Detect which cell encompasses the target text, then output its [X, Y] center coordinate. 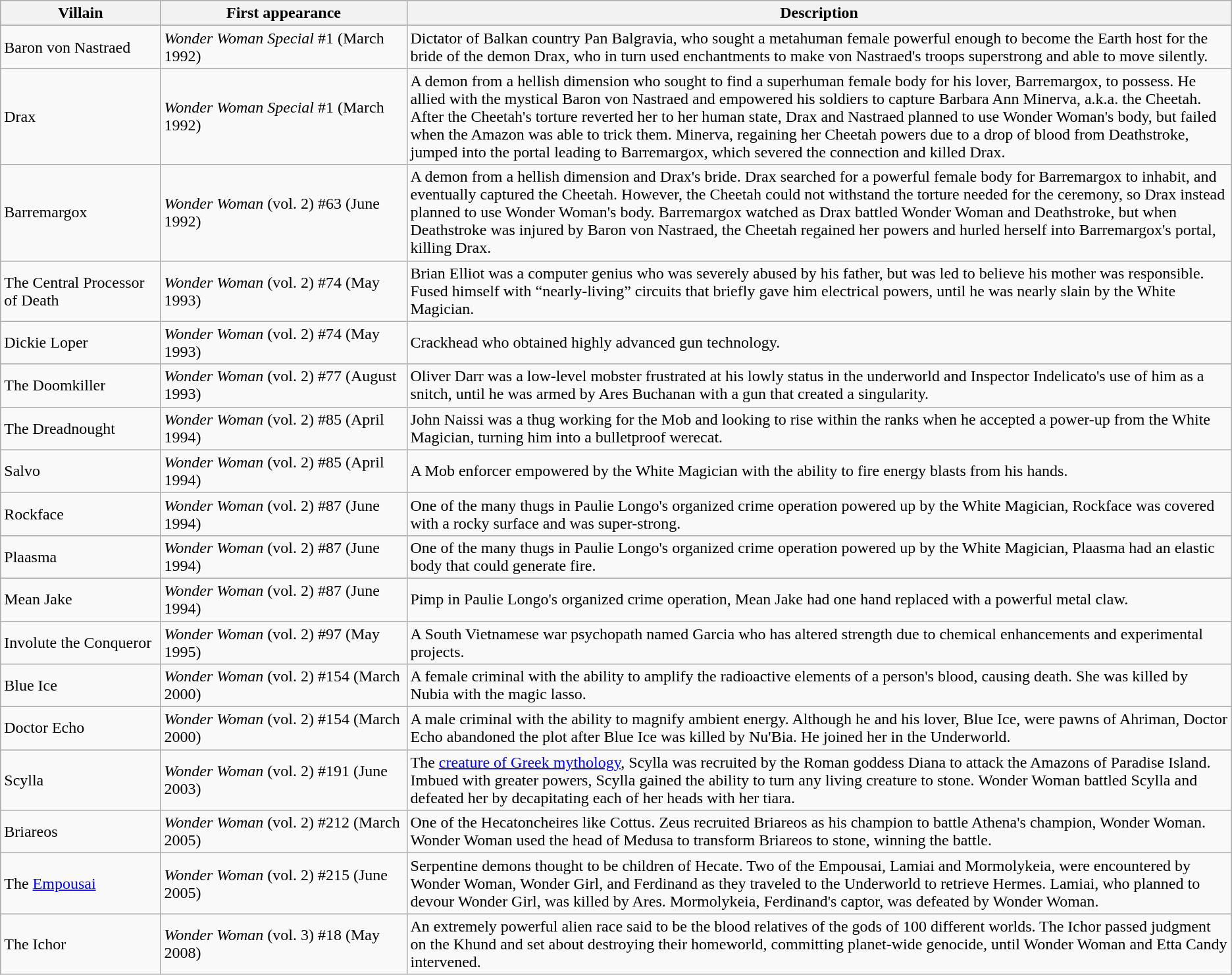
Drax [80, 117]
A Mob enforcer empowered by the White Magician with the ability to fire energy blasts from his hands. [819, 471]
Involute the Conqueror [80, 643]
The Empousai [80, 883]
Villain [80, 13]
Plaasma [80, 557]
Wonder Woman (vol. 2) #63 (June 1992) [284, 213]
The Dreadnought [80, 428]
The Ichor [80, 944]
Baron von Nastraed [80, 47]
Crackhead who obtained highly advanced gun technology. [819, 342]
Barremargox [80, 213]
Wonder Woman (vol. 3) #18 (May 2008) [284, 944]
A South Vietnamese war psychopath named Garcia who has altered strength due to chemical enhancements and experimental projects. [819, 643]
Wonder Woman (vol. 2) #215 (June 2005) [284, 883]
Rockface [80, 514]
Pimp in Paulie Longo's organized crime operation, Mean Jake had one hand replaced with a powerful metal claw. [819, 599]
Briareos [80, 832]
Mean Jake [80, 599]
Blue Ice [80, 686]
Scylla [80, 780]
Wonder Woman (vol. 2) #191 (June 2003) [284, 780]
Description [819, 13]
The Central Processor of Death [80, 291]
Wonder Woman (vol. 2) #212 (March 2005) [284, 832]
Wonder Woman (vol. 2) #97 (May 1995) [284, 643]
First appearance [284, 13]
Wonder Woman (vol. 2) #77 (August 1993) [284, 386]
The Doomkiller [80, 386]
Salvo [80, 471]
Dickie Loper [80, 342]
Doctor Echo [80, 728]
